Find where the given text appears and provide that cell's center as [X, Y] coordinate. 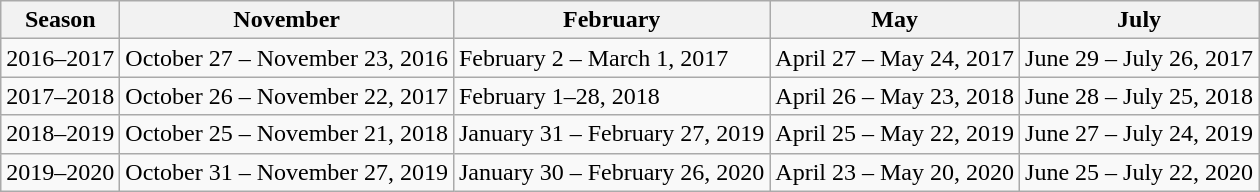
November [287, 20]
October 25 – November 21, 2018 [287, 134]
June 27 – July 24, 2019 [1140, 134]
Season [60, 20]
February [611, 20]
June 29 – July 26, 2017 [1140, 58]
January 30 – February 26, 2020 [611, 172]
October 27 – November 23, 2016 [287, 58]
April 27 – May 24, 2017 [895, 58]
October 26 – November 22, 2017 [287, 96]
2016–2017 [60, 58]
2018–2019 [60, 134]
July [1140, 20]
2017–2018 [60, 96]
April 25 – May 22, 2019 [895, 134]
May [895, 20]
February 2 – March 1, 2017 [611, 58]
October 31 – November 27, 2019 [287, 172]
February 1–28, 2018 [611, 96]
April 26 – May 23, 2018 [895, 96]
April 23 – May 20, 2020 [895, 172]
January 31 – February 27, 2019 [611, 134]
June 28 – July 25, 2018 [1140, 96]
June 25 – July 22, 2020 [1140, 172]
2019–2020 [60, 172]
